Find where the given text appears and provide that cell's center as (X, Y) coordinate. 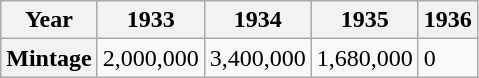
Mintage (49, 58)
1935 (364, 20)
1933 (150, 20)
0 (448, 58)
1,680,000 (364, 58)
1936 (448, 20)
1934 (258, 20)
3,400,000 (258, 58)
2,000,000 (150, 58)
Year (49, 20)
